Return [X, Y] of the center of cell containing provided text 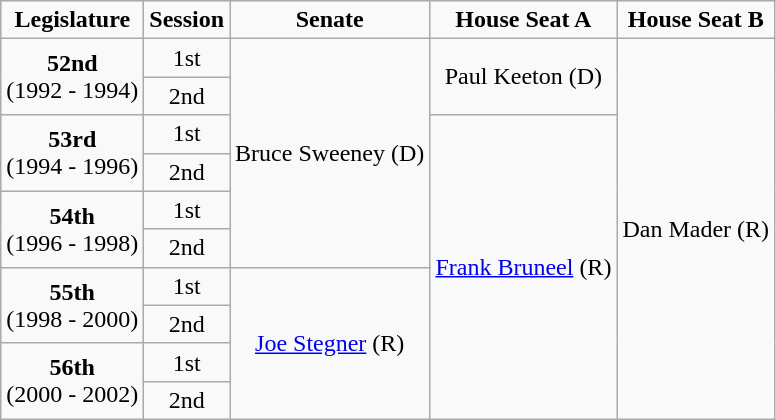
Joe Stegner (R) [330, 343]
56th (2000 - 2002) [72, 381]
House Seat A [524, 20]
53rd (1994 - 1996) [72, 153]
Bruce Sweeney (D) [330, 153]
Session [187, 20]
Legislature [72, 20]
Senate [330, 20]
54th (1996 - 1998) [72, 229]
55th (1998 - 2000) [72, 305]
House Seat B [696, 20]
Frank Bruneel (R) [524, 267]
52nd (1992 - 1994) [72, 77]
Paul Keeton (D) [524, 77]
Dan Mader (R) [696, 230]
